Detect which cell encompasses the target text, then output its [X, Y] center coordinate. 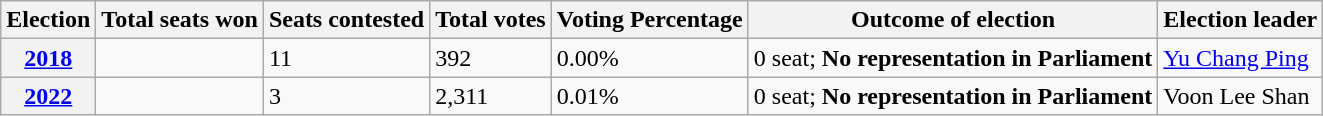
Outcome of election [952, 20]
2022 [48, 96]
392 [491, 58]
Election leader [1240, 20]
Voon Lee Shan [1240, 96]
Voting Percentage [650, 20]
Seats contested [346, 20]
Total votes [491, 20]
2018 [48, 58]
3 [346, 96]
0.01% [650, 96]
0.00% [650, 58]
11 [346, 58]
2,311 [491, 96]
Yu Chang Ping [1240, 58]
Election [48, 20]
Total seats won [180, 20]
